Output the (X, Y) coordinate of the center of the cell containing the given text.  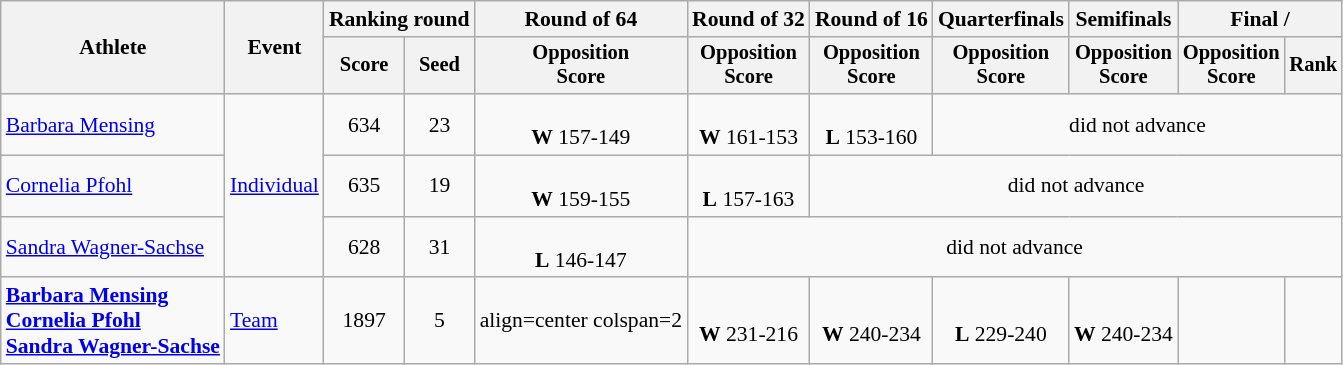
Score (364, 66)
634 (364, 124)
Quarterfinals (1001, 19)
W 231-216 (748, 322)
23 (439, 124)
Round of 64 (581, 19)
1897 (364, 322)
L 153-160 (872, 124)
Sandra Wagner-Sachse (113, 248)
L 146-147 (581, 248)
L 229-240 (1001, 322)
Athlete (113, 48)
635 (364, 186)
Semifinals (1124, 19)
Round of 32 (748, 19)
align=center colspan=2 (581, 322)
Barbara Mensing (113, 124)
W 157-149 (581, 124)
Barbara Mensing Cornelia Pfohl Sandra Wagner-Sachse (113, 322)
W 159-155 (581, 186)
Final / (1260, 19)
Event (274, 48)
W 161-153 (748, 124)
Seed (439, 66)
L 157-163 (748, 186)
Rank (1313, 66)
Individual (274, 186)
5 (439, 322)
Round of 16 (872, 19)
628 (364, 248)
19 (439, 186)
Cornelia Pfohl (113, 186)
31 (439, 248)
Ranking round (400, 19)
Team (274, 322)
